Provide the (x, y) coordinate of the cell's center where the given text is located.  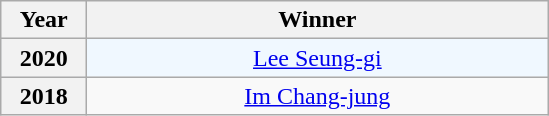
Year (44, 20)
2020 (44, 58)
Winner (318, 20)
Im Chang-jung (318, 96)
Lee Seung-gi (318, 58)
2018 (44, 96)
